Identify which cell holds the provided text, then report its [X, Y] central coordinate. 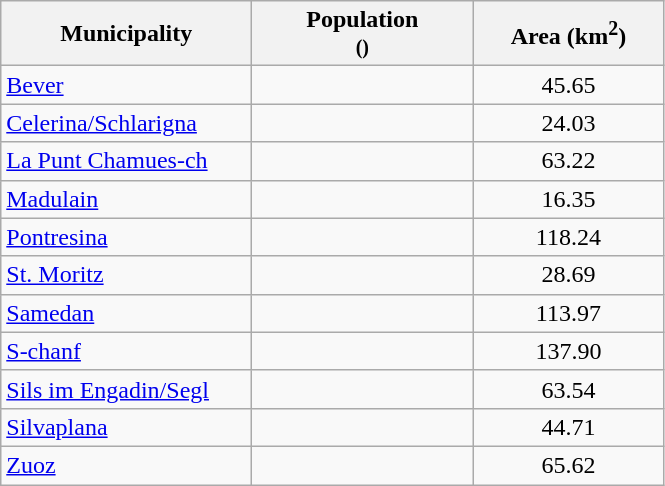
63.54 [568, 389]
Bever [126, 85]
S-chanf [126, 351]
Celerina/Schlarigna [126, 123]
63.22 [568, 161]
Zuoz [126, 465]
16.35 [568, 199]
Sils im Engadin/Segl [126, 389]
113.97 [568, 313]
Silvaplana [126, 427]
Area (km2) [568, 34]
Pontresina [126, 237]
24.03 [568, 123]
44.71 [568, 427]
Madulain [126, 199]
Samedan [126, 313]
65.62 [568, 465]
Population () [362, 34]
45.65 [568, 85]
28.69 [568, 275]
Municipality [126, 34]
137.90 [568, 351]
La Punt Chamues-ch [126, 161]
St. Moritz [126, 275]
118.24 [568, 237]
